Determine the [X, Y] coordinate at the center of the cell enclosing the given text.  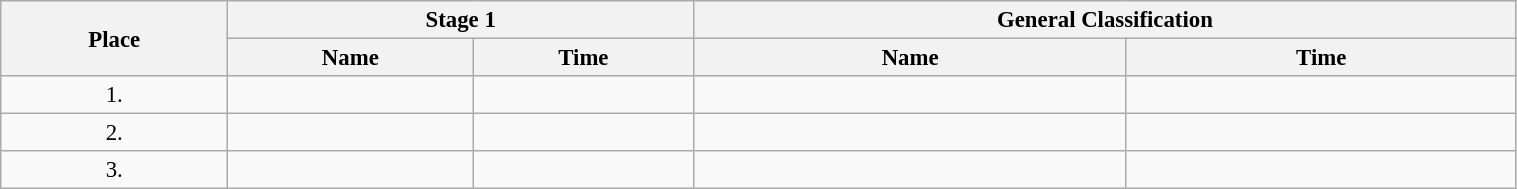
2. [114, 133]
Place [114, 38]
General Classification [1105, 20]
1. [114, 95]
3. [114, 170]
Stage 1 [461, 20]
